Detect which cell encompasses the target text, then output its (x, y) center coordinate. 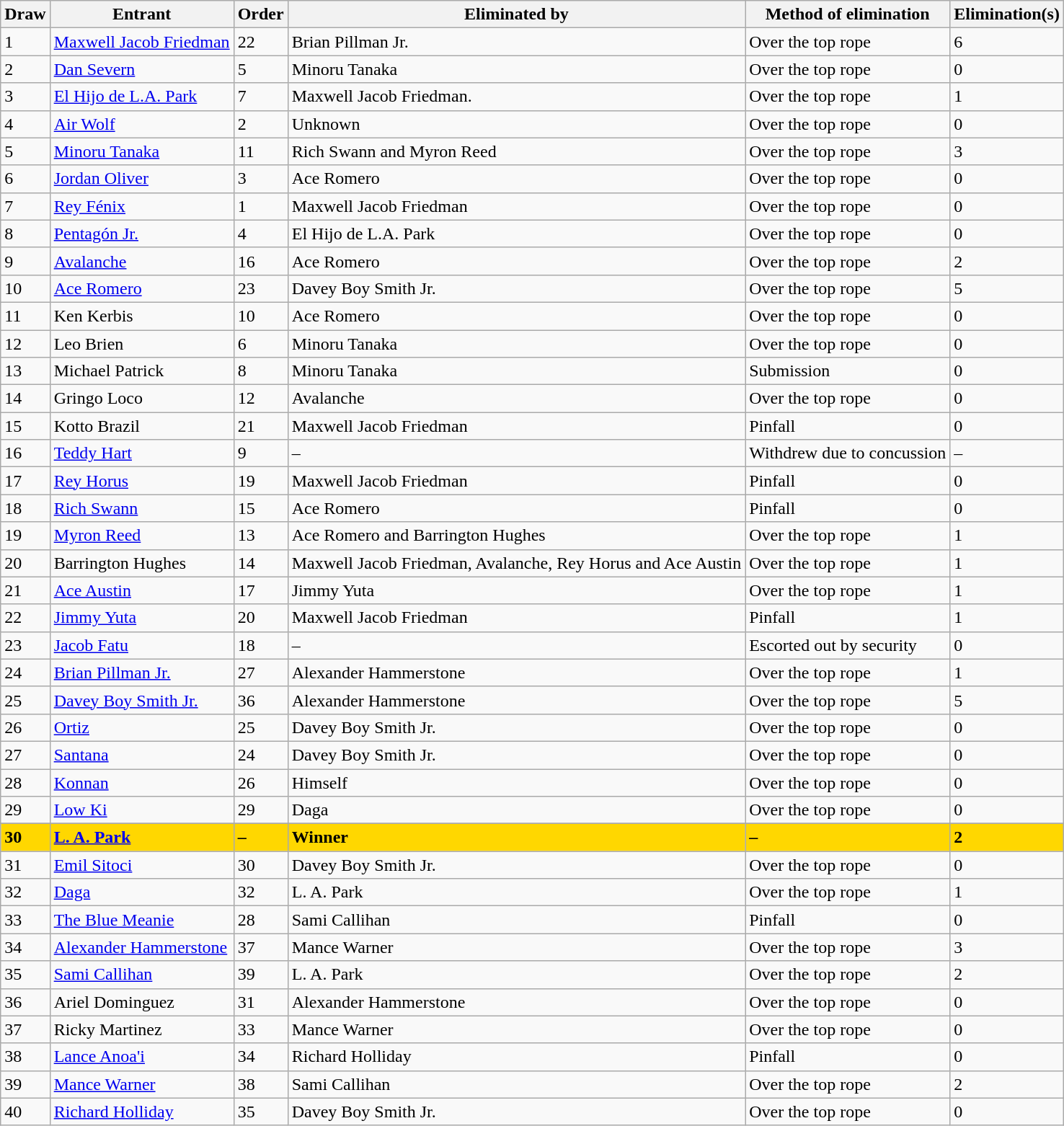
Ricky Martinez (141, 1029)
Ken Kerbis (141, 316)
Barrington Hughes (141, 563)
Dan Severn (141, 69)
Lance Anoa'i (141, 1057)
Kotto Brazil (141, 426)
Winner (516, 838)
Himself (516, 782)
Submission (848, 371)
Pentagón Jr. (141, 234)
Low Ki (141, 810)
Eliminated by (516, 14)
Maxwell Jacob Friedman, Avalanche, Rey Horus and Ace Austin (516, 563)
Teddy Hart (141, 453)
Maxwell Jacob Friedman. (516, 97)
Myron Reed (141, 536)
Entrant (141, 14)
Withdrew due to concussion (848, 453)
Rey Horus (141, 481)
Jacob Fatu (141, 645)
Rich Swann and Myron Reed (516, 151)
Konnan (141, 782)
The Blue Meanie (141, 920)
Ace Romero and Barrington Hughes (516, 536)
Ortiz (141, 727)
Jordan Oliver (141, 179)
Santana (141, 755)
Method of elimination (848, 14)
Order (261, 14)
Unknown (516, 124)
Ariel Dominguez (141, 1002)
Leo Brien (141, 344)
Ace Austin (141, 590)
Escorted out by security (848, 645)
Michael Patrick (141, 371)
Emil Sitoci (141, 865)
Draw (25, 14)
Air Wolf (141, 124)
40 (25, 1112)
Elimination(s) (1007, 14)
Gringo Loco (141, 399)
Rey Fénix (141, 206)
Rich Swann (141, 508)
